Detect which cell encompasses the target text, then output its (X, Y) center coordinate. 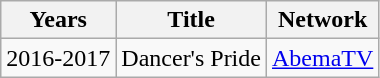
Title (192, 20)
Dancer's Pride (192, 58)
AbemaTV (322, 58)
Years (58, 20)
Network (322, 20)
2016-2017 (58, 58)
